Search for the cell housing the specified text and yield its (x, y) center coordinate. 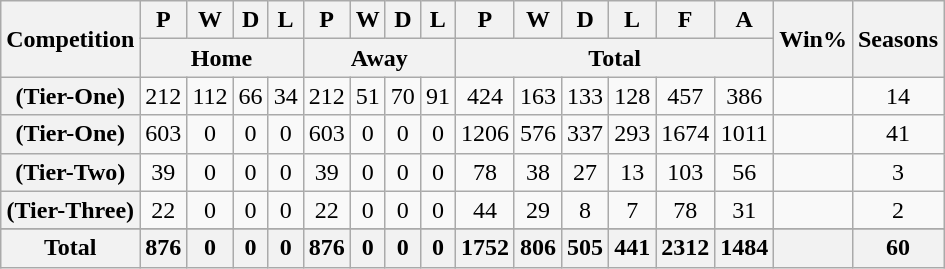
(Tier-Three) (70, 210)
27 (586, 172)
103 (686, 172)
44 (484, 210)
(Tier-Two) (70, 172)
51 (368, 96)
1752 (484, 248)
A (744, 20)
Away (379, 58)
8 (586, 210)
457 (686, 96)
70 (402, 96)
163 (538, 96)
1011 (744, 134)
386 (744, 96)
2312 (686, 248)
424 (484, 96)
576 (538, 134)
56 (744, 172)
293 (632, 134)
Seasons (898, 39)
Home (222, 58)
1484 (744, 248)
7 (632, 210)
1206 (484, 134)
2 (898, 210)
29 (538, 210)
128 (632, 96)
806 (538, 248)
1674 (686, 134)
41 (898, 134)
34 (286, 96)
Win% (814, 39)
60 (898, 248)
14 (898, 96)
505 (586, 248)
38 (538, 172)
13 (632, 172)
133 (586, 96)
66 (250, 96)
441 (632, 248)
3 (898, 172)
31 (744, 210)
91 (438, 96)
Competition (70, 39)
337 (586, 134)
112 (210, 96)
F (686, 20)
